Return (X, Y) of the center of cell containing provided text 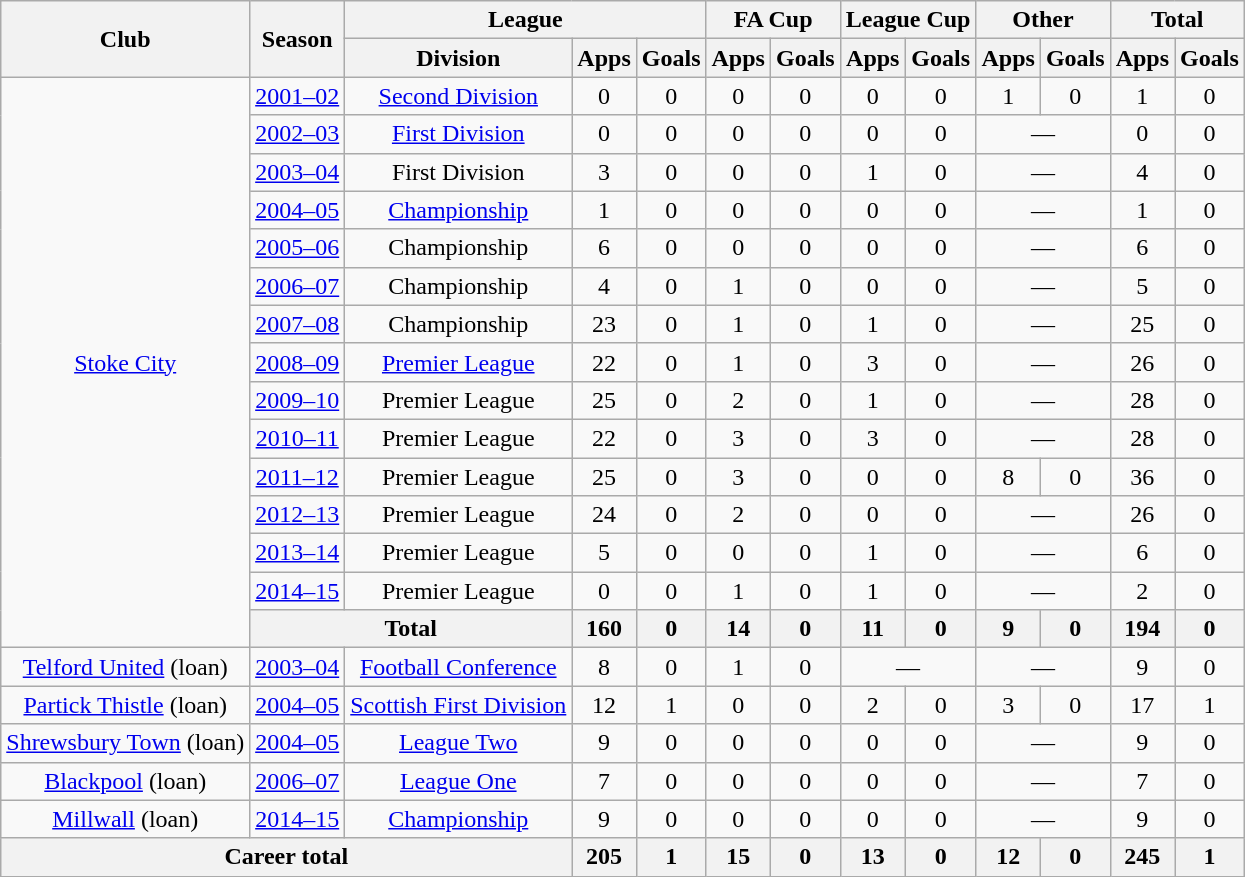
13 (872, 857)
Other (1043, 20)
2005–06 (298, 248)
Blackpool (loan) (126, 781)
League One (458, 781)
Telford United (loan) (126, 667)
Division (458, 58)
League Cup (908, 20)
Partick Thistle (loan) (126, 705)
Millwall (loan) (126, 819)
23 (604, 324)
Shrewsbury Town (loan) (126, 743)
Stoke City (126, 362)
2012–13 (298, 515)
Career total (286, 857)
36 (1142, 477)
League (526, 20)
2001–02 (298, 96)
Scottish First Division (458, 705)
11 (872, 629)
2007–08 (298, 324)
Football Conference (458, 667)
2010–11 (298, 438)
Club (126, 39)
FA Cup (773, 20)
24 (604, 515)
2008–09 (298, 362)
2002–03 (298, 134)
15 (738, 857)
17 (1142, 705)
205 (604, 857)
Season (298, 39)
14 (738, 629)
194 (1142, 629)
2009–10 (298, 400)
Second Division (458, 96)
2011–12 (298, 477)
160 (604, 629)
League Two (458, 743)
245 (1142, 857)
2013–14 (298, 553)
